Pinpoint the cell where the given text exists, returning its [x, y] midpoint coordinate. 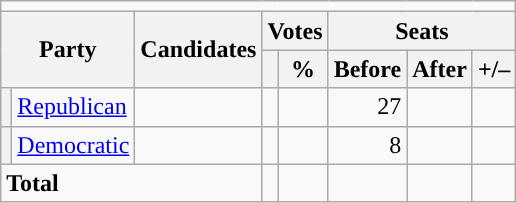
Before [368, 69]
Republican [74, 107]
+/– [494, 69]
% [303, 69]
Party [68, 50]
Total [132, 183]
Votes [295, 31]
Democratic [74, 145]
Candidates [198, 50]
Seats [422, 31]
27 [368, 107]
After [440, 69]
8 [368, 145]
